From the cell containing the given text, extract its center point as [X, Y] coordinate. 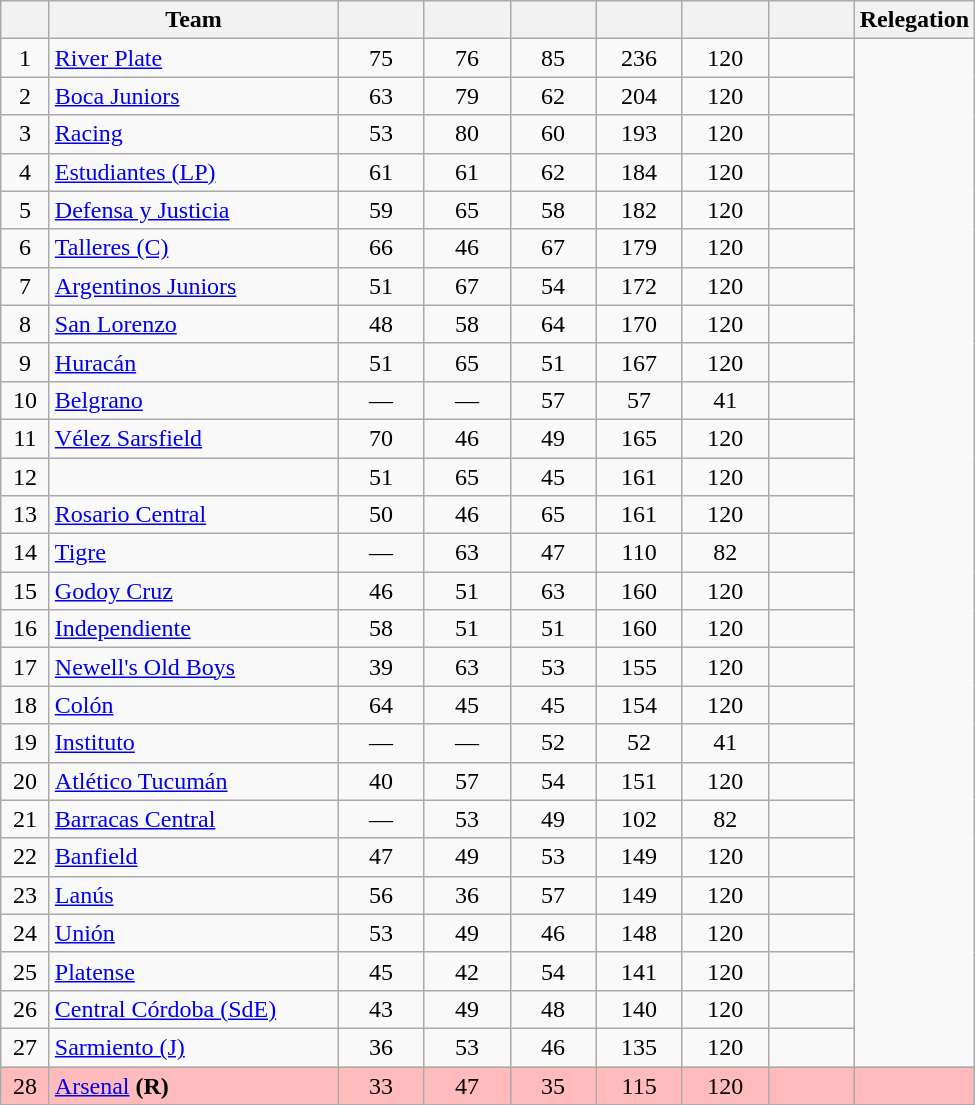
Team [194, 20]
9 [26, 362]
151 [639, 781]
35 [553, 1085]
Defensa y Justicia [194, 210]
170 [639, 324]
27 [26, 1047]
40 [381, 781]
66 [381, 248]
23 [26, 895]
148 [639, 933]
Central Córdoba (SdE) [194, 1009]
River Plate [194, 58]
85 [553, 58]
Lanús [194, 895]
70 [381, 438]
11 [26, 438]
80 [467, 134]
Belgrano [194, 400]
56 [381, 895]
172 [639, 286]
Platense [194, 971]
165 [639, 438]
Tigre [194, 553]
135 [639, 1047]
79 [467, 96]
25 [26, 971]
24 [26, 933]
Vélez Sarsfield [194, 438]
50 [381, 515]
75 [381, 58]
17 [26, 667]
184 [639, 172]
Sarmiento (J) [194, 1047]
Newell's Old Boys [194, 667]
115 [639, 1085]
Godoy Cruz [194, 591]
102 [639, 819]
San Lorenzo [194, 324]
42 [467, 971]
Colón [194, 705]
Banfield [194, 857]
Estudiantes (LP) [194, 172]
182 [639, 210]
Huracán [194, 362]
14 [26, 553]
Atlético Tucumán [194, 781]
Rosario Central [194, 515]
26 [26, 1009]
16 [26, 629]
167 [639, 362]
Argentinos Juniors [194, 286]
28 [26, 1085]
6 [26, 248]
110 [639, 553]
140 [639, 1009]
22 [26, 857]
21 [26, 819]
179 [639, 248]
39 [381, 667]
Instituto [194, 743]
4 [26, 172]
3 [26, 134]
59 [381, 210]
10 [26, 400]
2 [26, 96]
236 [639, 58]
15 [26, 591]
7 [26, 286]
Barracas Central [194, 819]
43 [381, 1009]
193 [639, 134]
155 [639, 667]
20 [26, 781]
Talleres (C) [194, 248]
13 [26, 515]
33 [381, 1085]
141 [639, 971]
12 [26, 477]
Independiente [194, 629]
18 [26, 705]
60 [553, 134]
8 [26, 324]
Racing [194, 134]
Boca Juniors [194, 96]
204 [639, 96]
Relegation [914, 20]
154 [639, 705]
19 [26, 743]
5 [26, 210]
76 [467, 58]
Unión [194, 933]
Arsenal (R) [194, 1085]
1 [26, 58]
